Identify which cell holds the provided text, then report its (x, y) central coordinate. 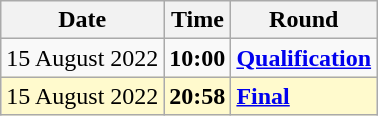
Qualification (304, 58)
Round (304, 20)
Date (82, 20)
Time (198, 20)
20:58 (198, 96)
10:00 (198, 58)
Final (304, 96)
